Provide the [X, Y] coordinate of the cell's center where the given text is located.  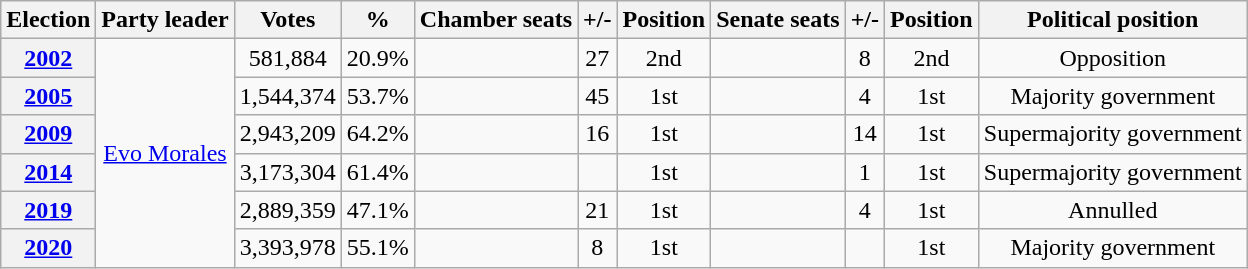
47.1% [378, 210]
2020 [48, 248]
20.9% [378, 58]
3,173,304 [288, 172]
Party leader [165, 20]
Political position [1112, 20]
21 [598, 210]
Senate seats [778, 20]
1,544,374 [288, 96]
Votes [288, 20]
Opposition [1112, 58]
64.2% [378, 134]
55.1% [378, 248]
3,393,978 [288, 248]
53.7% [378, 96]
61.4% [378, 172]
16 [598, 134]
14 [864, 134]
581,884 [288, 58]
Chamber seats [496, 20]
% [378, 20]
Evo Morales [165, 153]
Annulled [1112, 210]
2,943,209 [288, 134]
1 [864, 172]
2002 [48, 58]
2,889,359 [288, 210]
2014 [48, 172]
27 [598, 58]
Election [48, 20]
2019 [48, 210]
2005 [48, 96]
2009 [48, 134]
45 [598, 96]
